Determine the [X, Y] coordinate at the center of the cell enclosing the given text.  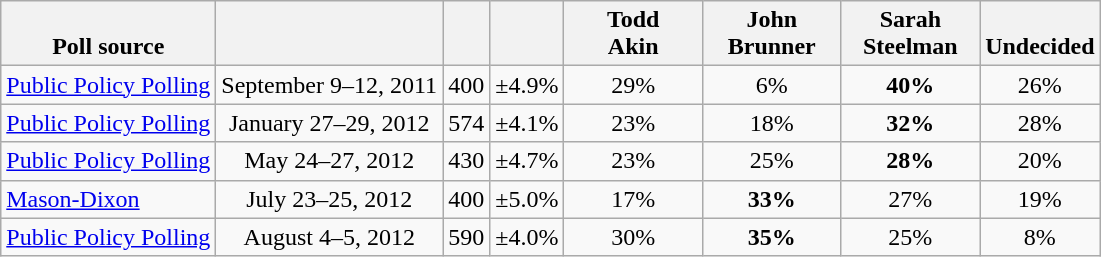
29% [634, 85]
Mason-Dixon [108, 199]
30% [634, 237]
Undecided [1040, 34]
September 9–12, 2011 [330, 85]
40% [910, 85]
±4.1% [527, 123]
574 [466, 123]
26% [1040, 85]
17% [634, 199]
±4.7% [527, 161]
430 [466, 161]
18% [772, 123]
32% [910, 123]
6% [772, 85]
35% [772, 237]
Poll source [108, 34]
July 23–25, 2012 [330, 199]
SarahSteelman [910, 34]
May 24–27, 2012 [330, 161]
ToddAkin [634, 34]
January 27–29, 2012 [330, 123]
±5.0% [527, 199]
33% [772, 199]
8% [1040, 237]
±4.9% [527, 85]
August 4–5, 2012 [330, 237]
±4.0% [527, 237]
19% [1040, 199]
20% [1040, 161]
590 [466, 237]
27% [910, 199]
JohnBrunner [772, 34]
